From the cell containing the given text, extract its center point as (X, Y) coordinate. 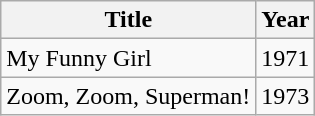
Title (128, 20)
1971 (286, 58)
Zoom, Zoom, Superman! (128, 96)
Year (286, 20)
1973 (286, 96)
My Funny Girl (128, 58)
